Return the (x, y) coordinate for the center point of the cell that contains the specified text.  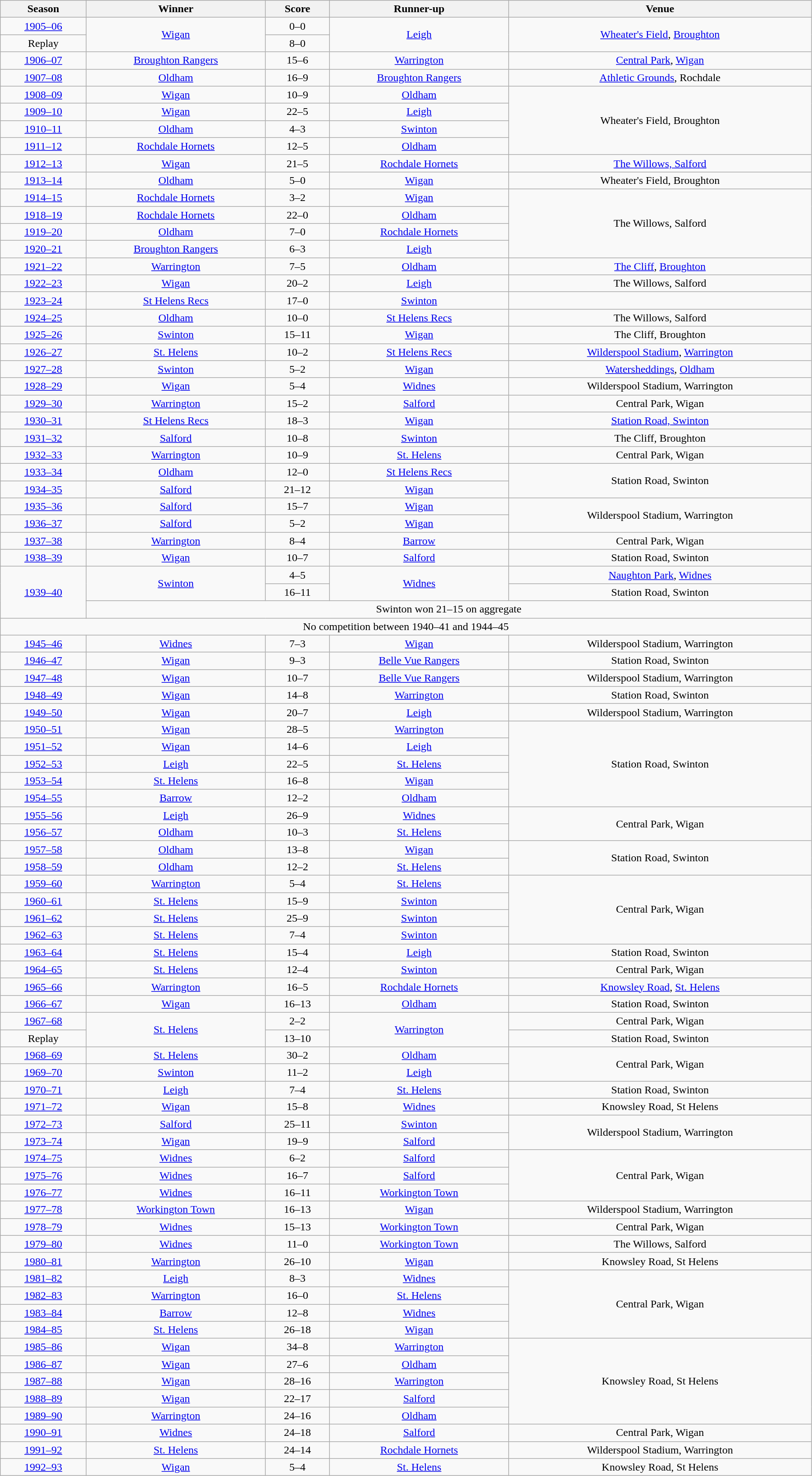
1924–25 (43, 318)
1960–61 (43, 901)
1932–33 (43, 455)
1976–77 (43, 1193)
1905–06 (43, 26)
1952–53 (43, 764)
No competition between 1940–41 and 1944–45 (406, 626)
1925–26 (43, 335)
6–2 (297, 1158)
11–2 (297, 1073)
1967–68 (43, 1021)
1920–21 (43, 249)
1926–27 (43, 352)
13–8 (297, 850)
1983–84 (43, 1313)
1930–31 (43, 420)
1955–56 (43, 815)
1950–51 (43, 729)
26–10 (297, 1261)
30–2 (297, 1056)
1980–81 (43, 1261)
1959–60 (43, 884)
16–7 (297, 1175)
5–0 (297, 180)
1973–74 (43, 1141)
1935–36 (43, 507)
1966–67 (43, 1004)
1954–55 (43, 798)
13–10 (297, 1038)
1914–15 (43, 197)
15–4 (297, 952)
1928–29 (43, 386)
11–0 (297, 1244)
1957–58 (43, 850)
1907–08 (43, 78)
1918–19 (43, 215)
1965–66 (43, 987)
1953–54 (43, 781)
24–16 (297, 1416)
1911–12 (43, 146)
19–9 (297, 1141)
1961–62 (43, 918)
1990–91 (43, 1433)
20–7 (297, 712)
1948–49 (43, 695)
24–18 (297, 1433)
15–9 (297, 901)
1939–40 (43, 592)
1931–32 (43, 438)
Winner (176, 9)
1951–52 (43, 746)
1946–47 (43, 661)
1933–34 (43, 472)
1945–46 (43, 644)
Athletic Grounds, Rochdale (660, 78)
3–2 (297, 197)
1958–59 (43, 867)
10–8 (297, 438)
22–0 (297, 215)
21–12 (297, 489)
24–14 (297, 1450)
1938–39 (43, 558)
16–8 (297, 781)
1936–37 (43, 524)
7–3 (297, 644)
Season (43, 9)
8–4 (297, 541)
1929–30 (43, 403)
21–5 (297, 163)
28–16 (297, 1381)
1988–89 (43, 1398)
1919–20 (43, 232)
1908–09 (43, 95)
1969–70 (43, 1073)
1982–83 (43, 1295)
8–0 (297, 43)
1934–35 (43, 489)
1923–24 (43, 301)
Swinton won 21–15 on aggregate (449, 609)
Venue (660, 9)
15–2 (297, 403)
28–5 (297, 729)
2–2 (297, 1021)
1987–88 (43, 1381)
22–17 (297, 1398)
1970–71 (43, 1090)
7–5 (297, 266)
1909–10 (43, 112)
15–6 (297, 60)
1975–76 (43, 1175)
4–5 (297, 575)
1991–92 (43, 1450)
1992–93 (43, 1467)
1989–90 (43, 1416)
1972–73 (43, 1124)
1964–65 (43, 969)
14–8 (297, 695)
12–0 (297, 472)
1977–78 (43, 1210)
1974–75 (43, 1158)
1947–48 (43, 678)
Naughton Park, Widnes (660, 575)
10–0 (297, 318)
12–8 (297, 1313)
4–3 (297, 129)
1949–50 (43, 712)
16–5 (297, 987)
1956–57 (43, 832)
14–6 (297, 746)
7–0 (297, 232)
27–6 (297, 1364)
1984–85 (43, 1330)
17–0 (297, 301)
34–8 (297, 1347)
1968–69 (43, 1056)
Runner-up (419, 9)
1971–72 (43, 1107)
26–18 (297, 1330)
Score (297, 9)
9–3 (297, 661)
1927–28 (43, 369)
1922–23 (43, 283)
1981–82 (43, 1278)
1985–86 (43, 1347)
1906–07 (43, 60)
1910–11 (43, 129)
10–2 (297, 352)
1978–79 (43, 1227)
15–13 (297, 1227)
1986–87 (43, 1364)
10–3 (297, 832)
12–5 (297, 146)
Watersheddings, Oldham (660, 369)
16–0 (297, 1295)
6–3 (297, 249)
18–3 (297, 420)
12–4 (297, 969)
1963–64 (43, 952)
15–11 (297, 335)
15–8 (297, 1107)
0–0 (297, 26)
25–11 (297, 1124)
1921–22 (43, 266)
25–9 (297, 918)
1937–38 (43, 541)
1979–80 (43, 1244)
20–2 (297, 283)
1912–13 (43, 163)
Knowsley Road, St. Helens (660, 987)
1962–63 (43, 935)
8–3 (297, 1278)
1913–14 (43, 180)
15–7 (297, 507)
16–9 (297, 78)
26–9 (297, 815)
